Search for the cell housing the specified text and yield its [X, Y] center coordinate. 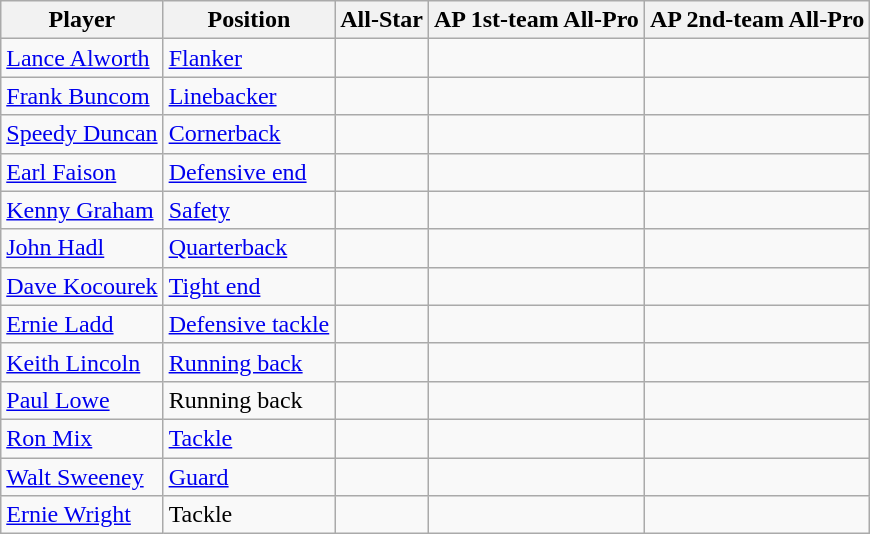
Defensive end [249, 172]
John Hadl [82, 248]
Flanker [249, 58]
Lance Alworth [82, 58]
Kenny Graham [82, 210]
Ernie Ladd [82, 324]
Position [249, 20]
Keith Lincoln [82, 362]
Guard [249, 477]
All-Star [382, 20]
Paul Lowe [82, 400]
Frank Buncom [82, 96]
AP 2nd-team All-Pro [756, 20]
Walt Sweeney [82, 477]
Defensive tackle [249, 324]
Ernie Wright [82, 515]
Earl Faison [82, 172]
Linebacker [249, 96]
Tight end [249, 286]
AP 1st-team All-Pro [536, 20]
Quarterback [249, 248]
Player [82, 20]
Safety [249, 210]
Speedy Duncan [82, 134]
Cornerback [249, 134]
Dave Kocourek [82, 286]
Ron Mix [82, 438]
